Capture the cell that displays the provided text and extract its (X, Y) central coordinate. 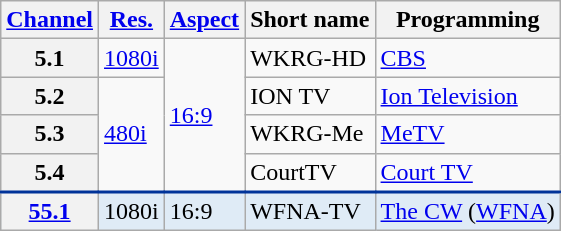
Ion Television (468, 96)
5.4 (50, 172)
Short name (310, 20)
Res. (132, 20)
5.2 (50, 96)
Aspect (204, 20)
WKRG-Me (310, 134)
5.3 (50, 134)
ION TV (310, 96)
Channel (50, 20)
CBS (468, 58)
Court TV (468, 172)
5.1 (50, 58)
WFNA-TV (310, 212)
MeTV (468, 134)
CourtTV (310, 172)
The CW (WFNA) (468, 212)
WKRG-HD (310, 58)
Programming (468, 20)
480i (132, 134)
55.1 (50, 212)
